Provide the [X, Y] coordinate of the cell's center where the given text is located.  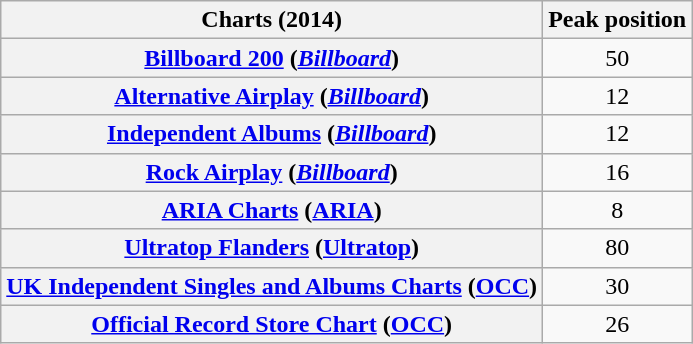
ARIA Charts (ARIA) [272, 210]
Ultratop Flanders (Ultratop) [272, 248]
30 [618, 286]
Billboard 200 (Billboard) [272, 58]
UK Independent Singles and Albums Charts (OCC) [272, 286]
80 [618, 248]
Charts (2014) [272, 20]
Independent Albums (Billboard) [272, 134]
Alternative Airplay (Billboard) [272, 96]
50 [618, 58]
Rock Airplay (Billboard) [272, 172]
Official Record Store Chart (OCC) [272, 324]
26 [618, 324]
16 [618, 172]
8 [618, 210]
Peak position [618, 20]
